Find where the given text appears and provide that cell's center as (x, y) coordinate. 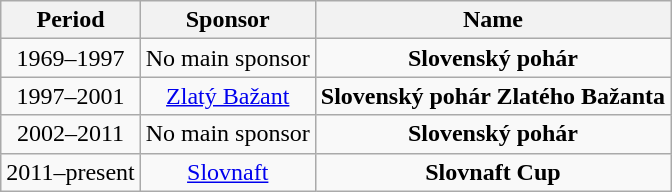
Zlatý Bažant (228, 96)
Name (492, 20)
Slovenský pohár Zlatého Bažanta (492, 96)
2002–2011 (70, 134)
Slovnaft (228, 172)
2011–present (70, 172)
1969–1997 (70, 58)
1997–2001 (70, 96)
Slovnaft Cup (492, 172)
Sponsor (228, 20)
Period (70, 20)
